For the text-containing cell, return its midpoint in [x, y] coordinate format. 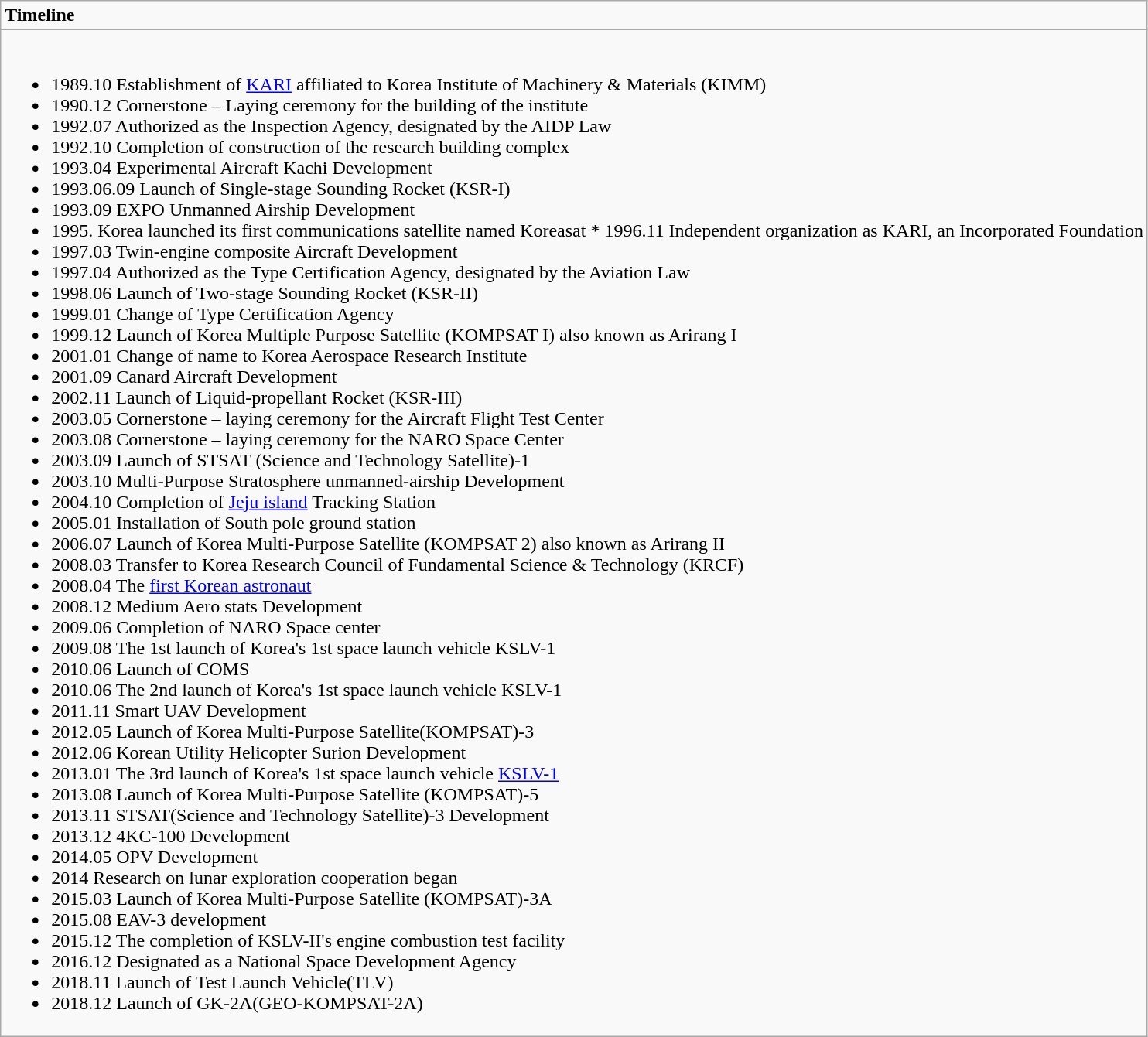
Timeline [574, 15]
